Return the [X, Y] coordinate for the center point of the cell that contains the specified text.  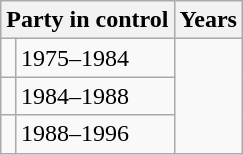
1975–1984 [94, 58]
Years [208, 20]
Party in control [88, 20]
1984–1988 [94, 96]
1988–1996 [94, 134]
